Determine the [x, y] coordinate at the center of the cell enclosing the given text.  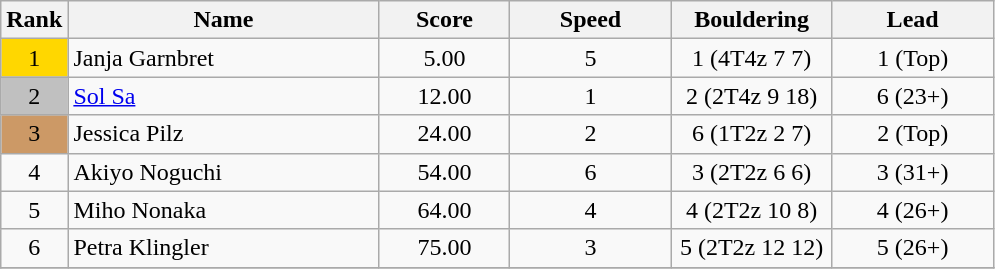
4 (2T2z 10 8) [752, 210]
Speed [590, 20]
6 (23+) [912, 96]
3 (31+) [912, 172]
4 (26+) [912, 210]
5.00 [444, 58]
Sol Sa [224, 96]
75.00 [444, 248]
12.00 [444, 96]
Lead [912, 20]
2 (Top) [912, 134]
Akiyo Noguchi [224, 172]
Petra Klingler [224, 248]
24.00 [444, 134]
5 (26+) [912, 248]
Rank [34, 20]
1 (4T4z 7 7) [752, 58]
64.00 [444, 210]
Janja Garnbret [224, 58]
54.00 [444, 172]
6 (1T2z 2 7) [752, 134]
Miho Nonaka [224, 210]
2 (2T4z 9 18) [752, 96]
Jessica Pilz [224, 134]
5 (2T2z 12 12) [752, 248]
1 (Top) [912, 58]
Score [444, 20]
3 (2T2z 6 6) [752, 172]
Name [224, 20]
Bouldering [752, 20]
